Locate the cell with the specified text and output its [x, y] center coordinate. 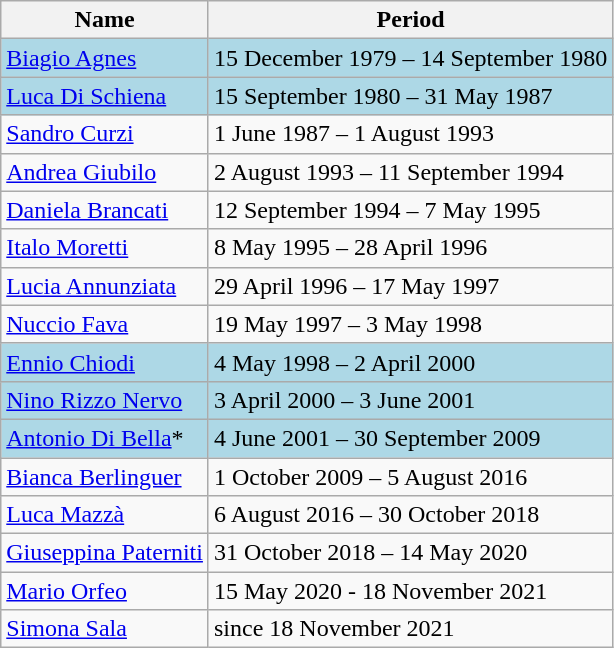
Luca Mazzà [105, 515]
Ennio Chiodi [105, 362]
Nuccio Fava [105, 324]
Daniela Brancati [105, 210]
2 August 1993 – 11 September 1994 [410, 172]
Bianca Berlinguer [105, 477]
Italo Moretti [105, 248]
1 October 2009 – 5 August 2016 [410, 477]
since 18 November 2021 [410, 629]
12 September 1994 – 7 May 1995 [410, 210]
Antonio Di Bella* [105, 438]
Mario Orfeo [105, 591]
4 June 2001 – 30 September 2009 [410, 438]
4 May 1998 – 2 April 2000 [410, 362]
19 May 1997 – 3 May 1998 [410, 324]
29 April 1996 – 17 May 1997 [410, 286]
15 September 1980 – 31 May 1987 [410, 96]
3 April 2000 – 3 June 2001 [410, 400]
Andrea Giubilo [105, 172]
1 June 1987 – 1 August 1993 [410, 134]
Name [105, 20]
6 August 2016 – 30 October 2018 [410, 515]
Nino Rizzo Nervo [105, 400]
Lucia Annunziata [105, 286]
Biagio Agnes [105, 58]
Sandro Curzi [105, 134]
Giuseppina Paterniti [105, 553]
31 October 2018 – 14 May 2020 [410, 553]
Period [410, 20]
Simona Sala [105, 629]
Luca Di Schiena [105, 96]
8 May 1995 – 28 April 1996 [410, 248]
15 May 2020 - 18 November 2021 [410, 591]
15 December 1979 – 14 September 1980 [410, 58]
